Extract the (x, y) coordinate from the center of the cell holding the provided text.  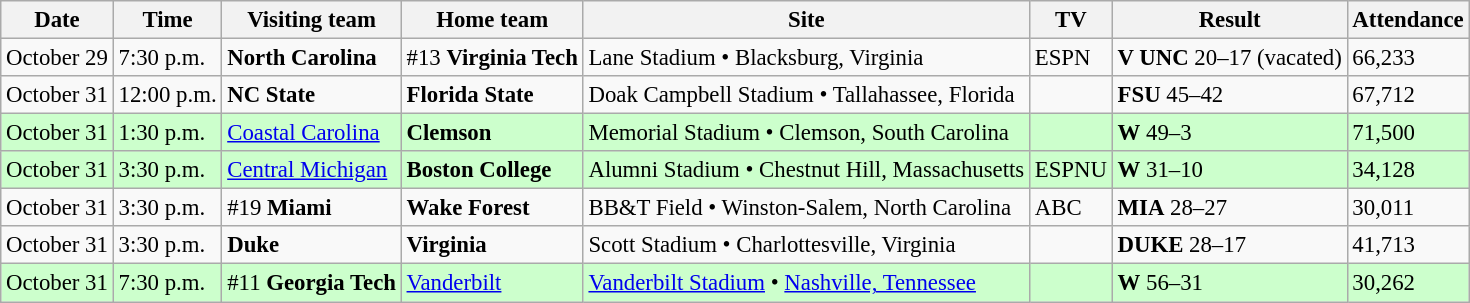
Duke (312, 245)
Clemson (492, 133)
#19 Miami (312, 208)
Doak Campbell Stadium • Tallahassee, Florida (806, 95)
ABC (1070, 208)
BB&T Field • Winston-Salem, North Carolina (806, 208)
Site (806, 20)
Vanderbilt (492, 283)
Visiting team (312, 20)
30,262 (1408, 283)
#11 Georgia Tech (312, 283)
MIA 28–27 (1230, 208)
ESPN (1070, 58)
North Carolina (312, 58)
Virginia (492, 245)
Coastal Carolina (312, 133)
12:00 p.m. (168, 95)
Time (168, 20)
Alumni Stadium • Chestnut Hill, Massachusetts (806, 170)
Boston College (492, 170)
41,713 (1408, 245)
W 31–10 (1230, 170)
Attendance (1408, 20)
30,011 (1408, 208)
34,128 (1408, 170)
Home team (492, 20)
October 29 (57, 58)
FSU 45–42 (1230, 95)
DUKE 28–17 (1230, 245)
W 56–31 (1230, 283)
Memorial Stadium • Clemson, South Carolina (806, 133)
V UNC 20–17 (vacated) (1230, 58)
Lane Stadium • Blacksburg, Virginia (806, 58)
ESPNU (1070, 170)
Florida State (492, 95)
Vanderbilt Stadium • Nashville, Tennessee (806, 283)
71,500 (1408, 133)
66,233 (1408, 58)
67,712 (1408, 95)
TV (1070, 20)
Result (1230, 20)
Wake Forest (492, 208)
1:30 p.m. (168, 133)
NC State (312, 95)
W 49–3 (1230, 133)
Scott Stadium • Charlottesville, Virginia (806, 245)
Central Michigan (312, 170)
#13 Virginia Tech (492, 58)
Date (57, 20)
